Identify which cell holds the provided text, then report its (X, Y) central coordinate. 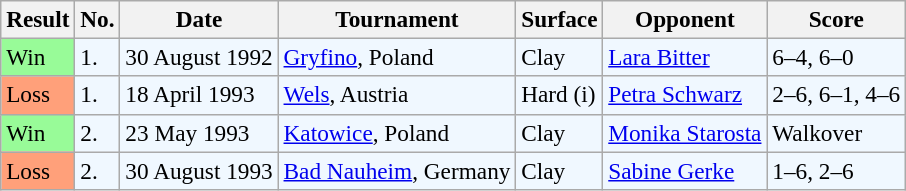
Monika Starosta (685, 133)
Walkover (836, 133)
2–6, 6–1, 4–6 (836, 95)
Result (38, 19)
Katowice, Poland (397, 133)
Sabine Gerke (685, 170)
Petra Schwarz (685, 95)
Opponent (685, 19)
Bad Nauheim, Germany (397, 170)
Tournament (397, 19)
Wels, Austria (397, 95)
1–6, 2–6 (836, 170)
23 May 1993 (199, 133)
No. (98, 19)
30 August 1992 (199, 57)
Lara Bitter (685, 57)
Date (199, 19)
6–4, 6–0 (836, 57)
30 August 1993 (199, 170)
18 April 1993 (199, 95)
Surface (560, 19)
Gryfino, Poland (397, 57)
Score (836, 19)
Hard (i) (560, 95)
